Find where the given text appears and provide that cell's center as [X, Y] coordinate. 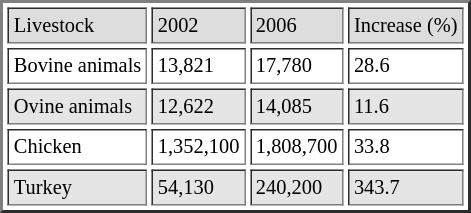
Bovine animals [78, 66]
28.6 [406, 66]
33.8 [406, 147]
1,808,700 [297, 147]
14,085 [297, 106]
2006 [297, 26]
343.7 [406, 188]
Chicken [78, 147]
17,780 [297, 66]
2002 [199, 26]
Ovine animals [78, 106]
1,352,100 [199, 147]
Turkey [78, 188]
240,200 [297, 188]
Increase (%) [406, 26]
12,622 [199, 106]
Livestock [78, 26]
13,821 [199, 66]
54,130 [199, 188]
11.6 [406, 106]
